From the cell containing the given text, extract its center point as (x, y) coordinate. 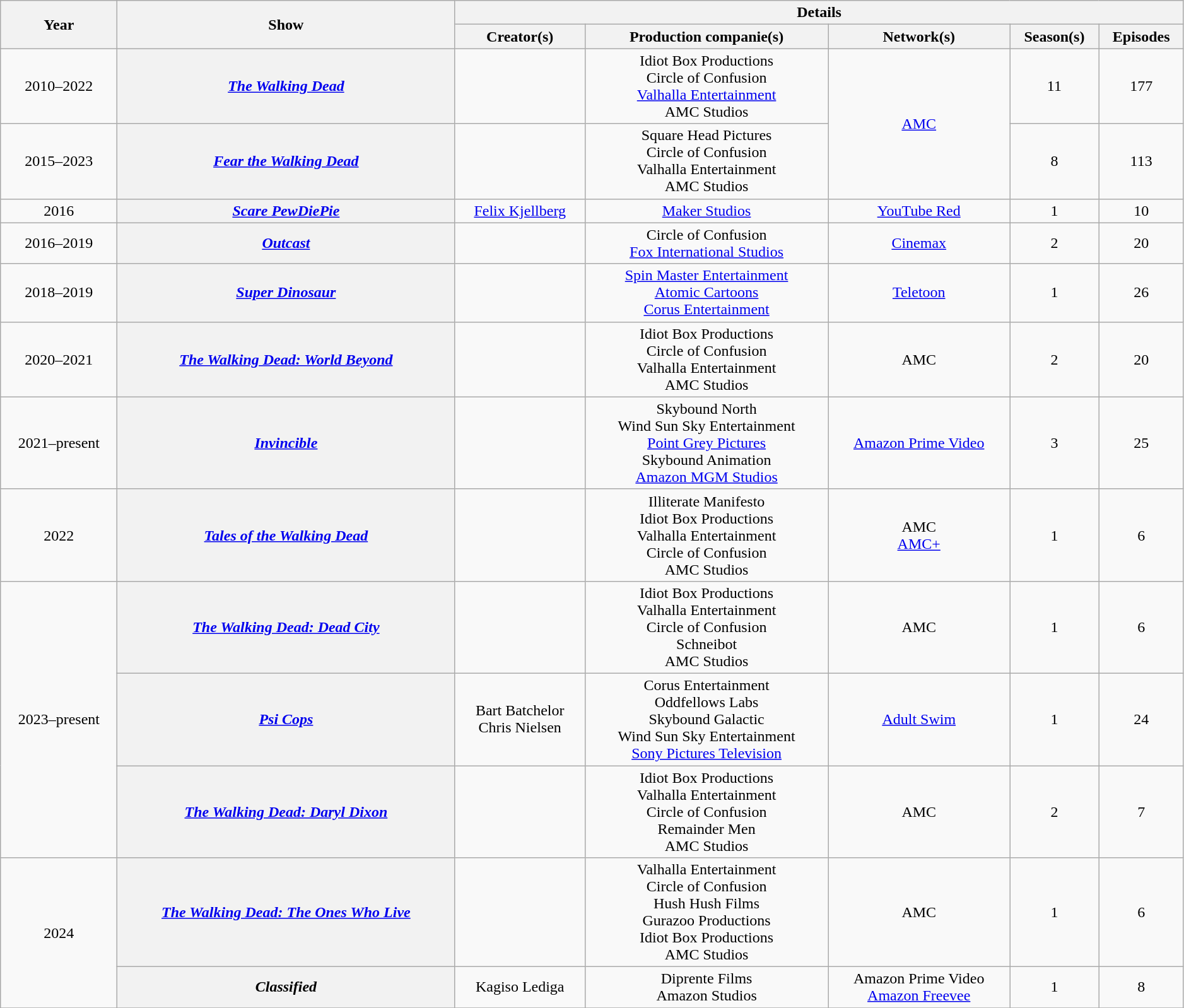
2022 (59, 535)
Invincible (286, 443)
25 (1141, 443)
The Walking Dead: Daryl Dixon (286, 812)
Corus EntertainmentOddfellows LabsSkybound GalacticWind Sun Sky EntertainmentSony Pictures Television (706, 719)
Super Dinosaur (286, 293)
Year (59, 25)
2023–present (59, 719)
Maker Studios (706, 211)
2015–2023 (59, 161)
The Walking Dead: Dead City (286, 627)
Scare PewDiePie (286, 211)
Episodes (1141, 37)
Circle of ConfusionFox International Studios (706, 243)
177 (1141, 86)
Idiot Box ProductionsValhalla EntertainmentCircle of ConfusionRemainder MenAMC Studios (706, 812)
Show (286, 25)
Idiot Box ProductionsValhalla EntertainmentCircle of ConfusionSchneibotAMC Studios (706, 627)
Illiterate ManifestoIdiot Box ProductionsValhalla EntertainmentCircle of ConfusionAMC Studios (706, 535)
The Walking Dead: The Ones Who Live (286, 912)
3 (1055, 443)
2021–present (59, 443)
7 (1141, 812)
2010–2022 (59, 86)
Spin Master EntertainmentAtomic CartoonsCorus Entertainment (706, 293)
Production companie(s) (706, 37)
Teletoon (919, 293)
Network(s) (919, 37)
YouTube Red (919, 211)
2016–2019 (59, 243)
Adult Swim (919, 719)
Psi Cops (286, 719)
2020–2021 (59, 360)
11 (1055, 86)
Skybound NorthWind Sun Sky EntertainmentPoint Grey PicturesSkybound AnimationAmazon MGM Studios (706, 443)
Felix Kjellberg (520, 211)
26 (1141, 293)
Classified (286, 988)
Details (819, 13)
2024 (59, 933)
Tales of the Walking Dead (286, 535)
The Walking Dead: World Beyond (286, 360)
113 (1141, 161)
Cinemax (919, 243)
Season(s) (1055, 37)
Amazon Prime VideoAmazon Freevee (919, 988)
Amazon Prime Video (919, 443)
24 (1141, 719)
Valhalla EntertainmentCircle of ConfusionHush Hush FilmsGurazoo ProductionsIdiot Box ProductionsAMC Studios (706, 912)
2016 (59, 211)
Fear the Walking Dead (286, 161)
Creator(s) (520, 37)
The Walking Dead (286, 86)
AMCAMC+ (919, 535)
Square Head PicturesCircle of ConfusionValhalla EntertainmentAMC Studios (706, 161)
10 (1141, 211)
Kagiso Lediga (520, 988)
Outcast (286, 243)
Bart BatchelorChris Nielsen (520, 719)
2018–2019 (59, 293)
Diprente FilmsAmazon Studios (706, 988)
